Output the (X, Y) coordinate of the center of the cell containing the given text.  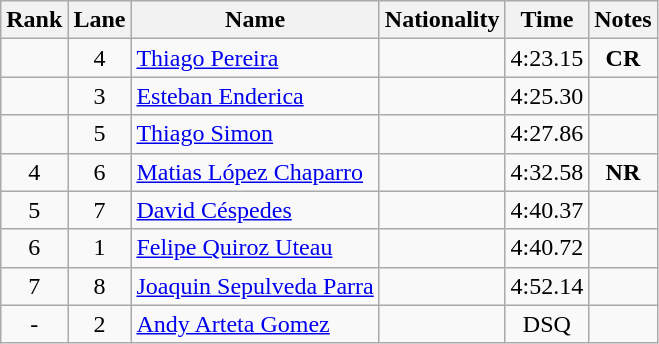
4:23.15 (547, 58)
4:32.58 (547, 172)
DSQ (547, 324)
2 (100, 324)
1 (100, 248)
Esteban Enderica (255, 96)
Thiago Simon (255, 134)
4:40.72 (547, 248)
Rank (34, 20)
4:40.37 (547, 210)
4:25.30 (547, 96)
Joaquin Sepulveda Parra (255, 286)
4:27.86 (547, 134)
Lane (100, 20)
NR (623, 172)
Felipe Quiroz Uteau (255, 248)
Andy Arteta Gomez (255, 324)
Notes (623, 20)
Matias López Chaparro (255, 172)
Nationality (442, 20)
4:52.14 (547, 286)
Time (547, 20)
Thiago Pereira (255, 58)
- (34, 324)
CR (623, 58)
3 (100, 96)
8 (100, 286)
Name (255, 20)
David Céspedes (255, 210)
